From the cell containing the given text, extract its center point as [x, y] coordinate. 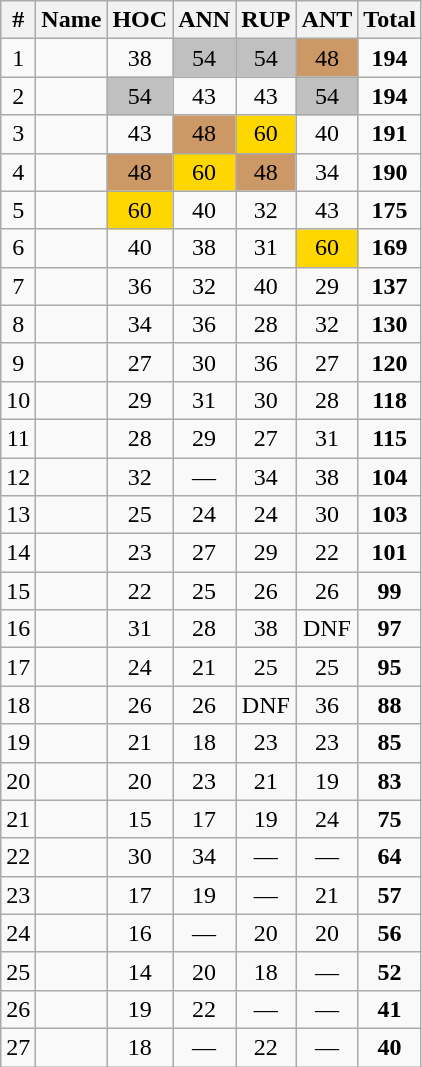
169 [390, 248]
95 [390, 667]
7 [18, 286]
103 [390, 515]
5 [18, 210]
ANT [327, 20]
6 [18, 248]
57 [390, 895]
52 [390, 971]
88 [390, 705]
3 [18, 134]
RUP [266, 20]
101 [390, 553]
41 [390, 1009]
10 [18, 400]
8 [18, 324]
HOC [140, 20]
11 [18, 438]
1 [18, 58]
115 [390, 438]
191 [390, 134]
9 [18, 362]
12 [18, 477]
130 [390, 324]
97 [390, 629]
75 [390, 819]
99 [390, 591]
# [18, 20]
13 [18, 515]
120 [390, 362]
175 [390, 210]
137 [390, 286]
Total [390, 20]
118 [390, 400]
Name [72, 20]
56 [390, 933]
2 [18, 96]
85 [390, 743]
ANN [204, 20]
190 [390, 172]
83 [390, 781]
104 [390, 477]
4 [18, 172]
64 [390, 857]
